Return (X, Y) of the center of cell containing provided text 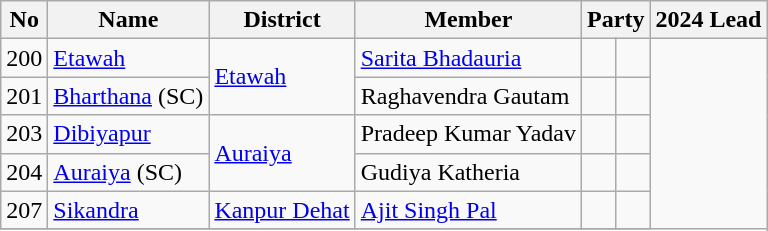
District (282, 20)
Name (128, 20)
2024 Lead (708, 20)
Party (616, 20)
Dibiyapur (128, 134)
200 (24, 58)
Sikandra (128, 210)
Raghavendra Gautam (468, 96)
Bharthana (SC) (128, 96)
Ajit Singh Pal (468, 210)
207 (24, 210)
204 (24, 172)
Auraiya (282, 153)
Kanpur Dehat (282, 210)
No (24, 20)
Pradeep Kumar Yadav (468, 134)
Sarita Bhadauria (468, 58)
Auraiya (SC) (128, 172)
Gudiya Katheria (468, 172)
201 (24, 96)
203 (24, 134)
Member (468, 20)
